Pinpoint the cell where the given text exists, returning its [x, y] midpoint coordinate. 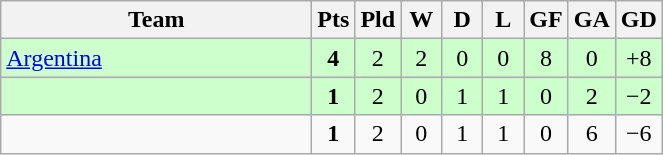
GA [592, 20]
Pld [378, 20]
Team [156, 20]
W [422, 20]
GF [546, 20]
D [462, 20]
−6 [638, 134]
L [504, 20]
−2 [638, 96]
6 [592, 134]
Argentina [156, 58]
8 [546, 58]
4 [334, 58]
Pts [334, 20]
GD [638, 20]
+8 [638, 58]
